Scan for the cell matching the given text and deliver its (x, y) coordinate at center. 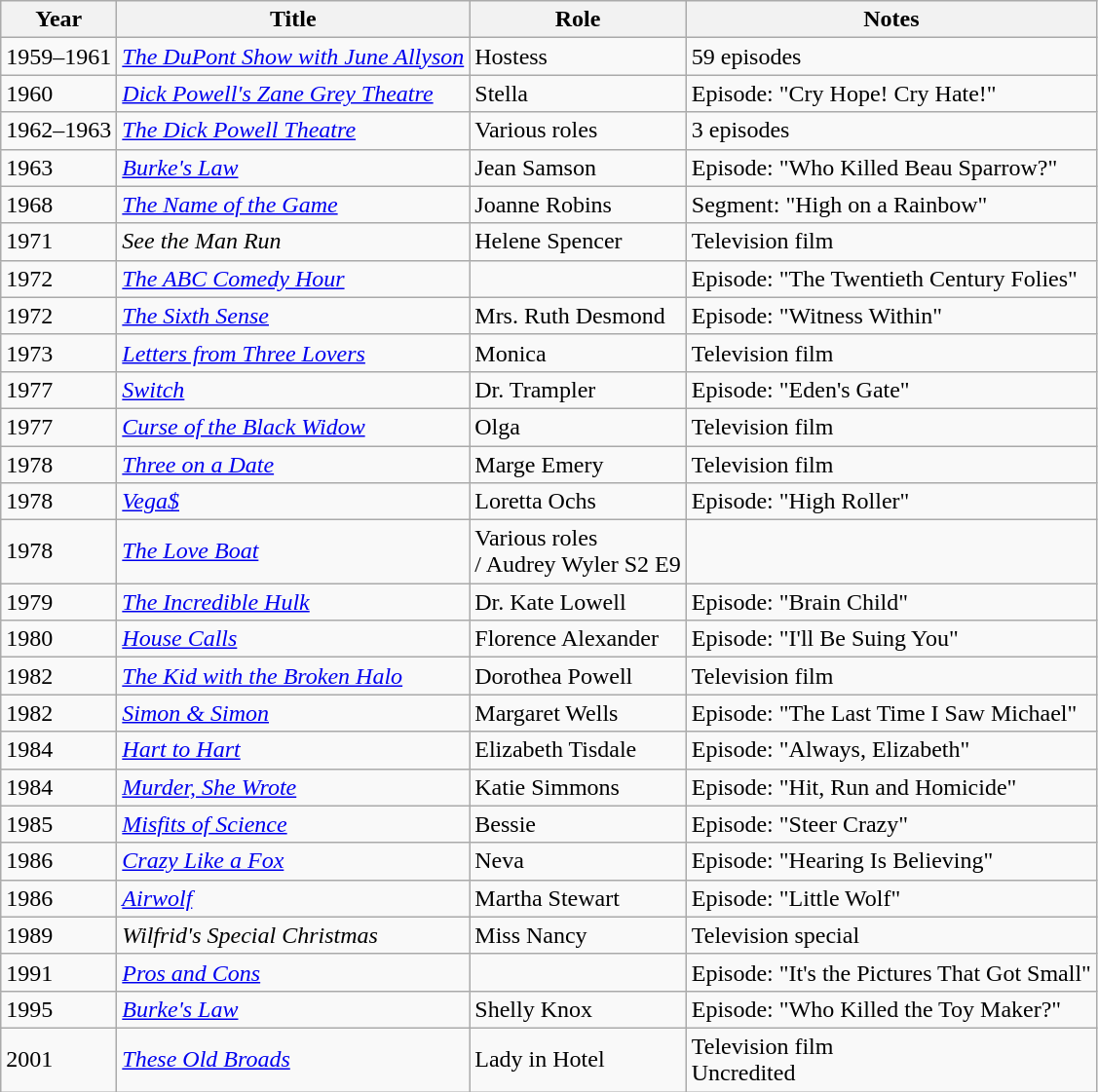
These Old Broads (293, 1060)
Jean Samson (578, 168)
1971 (58, 242)
Episode: "Hit, Run and Homicide" (890, 787)
1973 (58, 353)
Monica (578, 353)
Margaret Wells (578, 713)
Murder, She Wrote (293, 787)
Misfits of Science (293, 824)
Dr. Kate Lowell (578, 602)
Curse of the Black Widow (293, 427)
Notes (890, 19)
Shelly Knox (578, 1009)
Episode: "It's the Pictures That Got Small" (890, 972)
The Name of the Game (293, 205)
Episode: "Brain Child" (890, 602)
Role (578, 19)
Bessie (578, 824)
The ABC Comedy Hour (293, 279)
Episode: "I'll Be Suing You" (890, 639)
Episode: "Always, Elizabeth" (890, 750)
The Sixth Sense (293, 316)
Letters from Three Lovers (293, 353)
1960 (58, 94)
3 episodes (890, 131)
Mrs. Ruth Desmond (578, 316)
Year (58, 19)
Various roles (578, 131)
Helene Spencer (578, 242)
Lady in Hotel (578, 1060)
The DuPont Show with June Allyson (293, 56)
1980 (58, 639)
The Love Boat (293, 551)
Joanne Robins (578, 205)
1995 (58, 1009)
Hostess (578, 56)
Episode: "The Last Time I Saw Michael" (890, 713)
59 episodes (890, 56)
Dr. Trampler (578, 390)
Episode: "The Twentieth Century Folies" (890, 279)
Three on a Date (293, 465)
Segment: "High on a Rainbow" (890, 205)
The Kid with the Broken Halo (293, 676)
Simon & Simon (293, 713)
Episode: "Witness Within" (890, 316)
Loretta Ochs (578, 502)
Vega$ (293, 502)
Neva (578, 861)
Episode: "Who Killed the Toy Maker?" (890, 1009)
Episode: "Hearing Is Believing" (890, 861)
1979 (58, 602)
Hart to Hart (293, 750)
The Dick Powell Theatre (293, 131)
Television filmUncredited (890, 1060)
Florence Alexander (578, 639)
Marge Emery (578, 465)
Elizabeth Tisdale (578, 750)
Wilfrid's Special Christmas (293, 935)
1968 (58, 205)
1985 (58, 824)
1989 (58, 935)
Episode: "Cry Hope! Cry Hate!" (890, 94)
Stella (578, 94)
Various roles/ Audrey Wyler S2 E9 (578, 551)
2001 (58, 1060)
Title (293, 19)
Switch (293, 390)
Martha Stewart (578, 898)
Episode: "Little Wolf" (890, 898)
The Incredible Hulk (293, 602)
Episode: "Eden's Gate" (890, 390)
Episode: "Steer Crazy" (890, 824)
1991 (58, 972)
Miss Nancy (578, 935)
Television special (890, 935)
1963 (58, 168)
Olga (578, 427)
1959–1961 (58, 56)
Dick Powell's Zane Grey Theatre (293, 94)
Episode: "High Roller" (890, 502)
Crazy Like a Fox (293, 861)
Dorothea Powell (578, 676)
Airwolf (293, 898)
Katie Simmons (578, 787)
Episode: "Who Killed Beau Sparrow?" (890, 168)
House Calls (293, 639)
Pros and Cons (293, 972)
See the Man Run (293, 242)
1962–1963 (58, 131)
